Extract the [x, y] coordinate from the center of the cell holding the provided text.  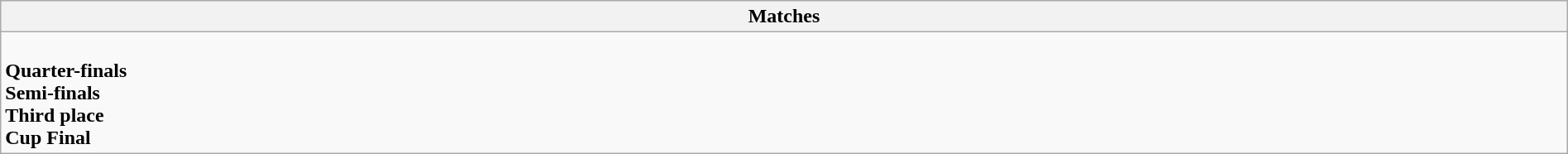
Quarter-finals Semi-finals Third place Cup Final [784, 93]
Matches [784, 17]
